Determine the [X, Y] coordinate at the center of the cell enclosing the given text.  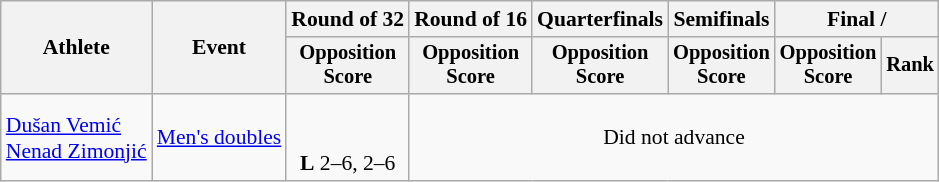
Round of 16 [470, 19]
Semifinals [722, 19]
Event [220, 48]
Round of 32 [348, 19]
Athlete [76, 48]
Men's doubles [220, 138]
Dušan Vemić Nenad Zimonjić [76, 138]
Did not advance [674, 138]
Quarterfinals [600, 19]
Rank [910, 66]
Final / [857, 19]
L 2–6, 2–6 [348, 138]
